Search for the cell housing the specified text and yield its (X, Y) center coordinate. 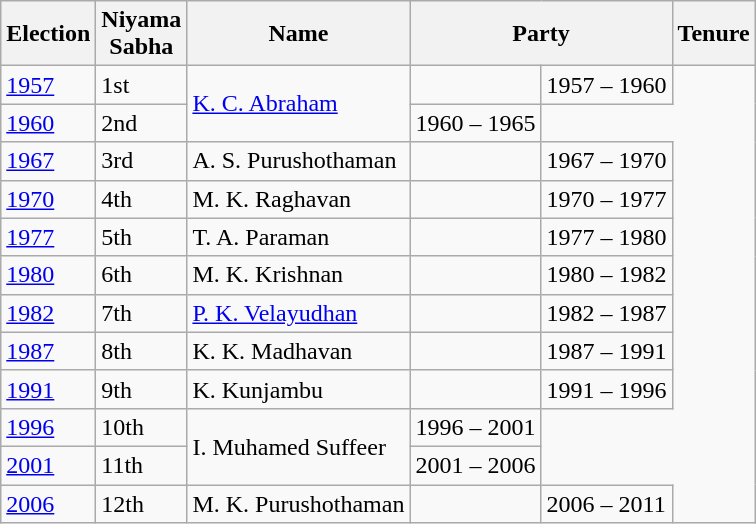
1982 (48, 313)
1980 – 1982 (606, 275)
1970 (48, 199)
8th (142, 351)
NiyamaSabha (142, 34)
1987 (48, 351)
5th (142, 237)
A. S. Purushothaman (298, 161)
2006 (48, 503)
1991 (48, 389)
12th (142, 503)
3rd (142, 161)
K. K. Madhavan (298, 351)
11th (142, 465)
1982 – 1987 (606, 313)
1967 (48, 161)
1957 (48, 85)
1996 (48, 427)
P. K. Velayudhan (298, 313)
2nd (142, 123)
4th (142, 199)
T. A. Paraman (298, 237)
K. C. Abraham (298, 104)
M. K. Purushothaman (298, 503)
Party (541, 34)
1996 – 2001 (476, 427)
1987 – 1991 (606, 351)
2001 (48, 465)
Tenure (714, 34)
2006 – 2011 (606, 503)
I. Muhamed Suffeer (298, 446)
6th (142, 275)
10th (142, 427)
1957 – 1960 (606, 85)
2001 – 2006 (476, 465)
M. K. Krishnan (298, 275)
1960 – 1965 (476, 123)
1977 (48, 237)
1970 – 1977 (606, 199)
1991 – 1996 (606, 389)
1980 (48, 275)
Election (48, 34)
Name (298, 34)
1st (142, 85)
9th (142, 389)
1960 (48, 123)
K. Kunjambu (298, 389)
M. K. Raghavan (298, 199)
1967 – 1970 (606, 161)
7th (142, 313)
1977 – 1980 (606, 237)
